Capture the cell that displays the provided text and extract its (X, Y) central coordinate. 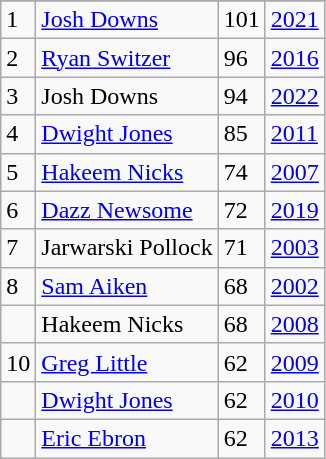
6 (18, 210)
2002 (294, 286)
1 (18, 20)
7 (18, 248)
74 (242, 172)
2022 (294, 96)
94 (242, 96)
2003 (294, 248)
3 (18, 96)
2010 (294, 400)
2011 (294, 134)
72 (242, 210)
2008 (294, 324)
2009 (294, 362)
Eric Ebron (127, 438)
8 (18, 286)
Greg Little (127, 362)
85 (242, 134)
Dazz Newsome (127, 210)
2 (18, 58)
4 (18, 134)
Sam Aiken (127, 286)
2007 (294, 172)
71 (242, 248)
2021 (294, 20)
10 (18, 362)
2019 (294, 210)
Jarwarski Pollock (127, 248)
2016 (294, 58)
96 (242, 58)
5 (18, 172)
101 (242, 20)
2013 (294, 438)
Ryan Switzer (127, 58)
